Provide the (x, y) coordinate of the cell's center where the given text is located.  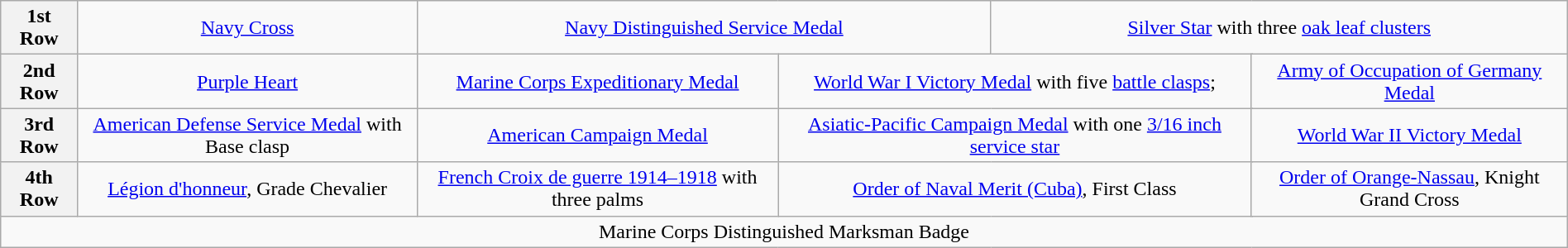
Marine Corps Distinguished Marksman Badge (784, 231)
4th Row (40, 188)
Navy Cross (248, 28)
Army of Occupation of Germany Medal (1409, 81)
Marine Corps Expeditionary Medal (598, 81)
2nd Row (40, 81)
World War II Victory Medal (1409, 136)
3rd Row (40, 136)
Order of Orange-Nassau, Knight Grand Cross (1409, 188)
Order of Naval Merit (Cuba), First Class (1016, 188)
Légion d'honneur, Grade Chevalier (248, 188)
Asiatic-Pacific Campaign Medal with one 3/16 inch service star (1016, 136)
World War I Victory Medal with five battle clasps; (1016, 81)
Navy Distinguished Service Medal (705, 28)
1st Row (40, 28)
American Defense Service Medal with Base clasp (248, 136)
Purple Heart (248, 81)
American Campaign Medal (598, 136)
French Croix de guerre 1914–1918 with three palms (598, 188)
Silver Star with three oak leaf clusters (1279, 28)
